For the text-containing cell, return its midpoint in [x, y] coordinate format. 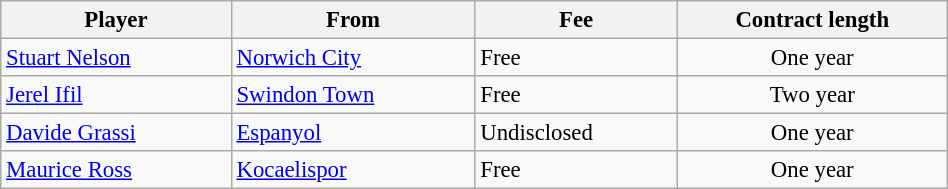
Stuart Nelson [116, 58]
Two year [812, 95]
Kocaelispor [353, 170]
Davide Grassi [116, 133]
Espanyol [353, 133]
Maurice Ross [116, 170]
Contract length [812, 20]
From [353, 20]
Fee [576, 20]
Undisclosed [576, 133]
Swindon Town [353, 95]
Player [116, 20]
Norwich City [353, 58]
Jerel Ifil [116, 95]
